From the cell containing the given text, extract its center point as (X, Y) coordinate. 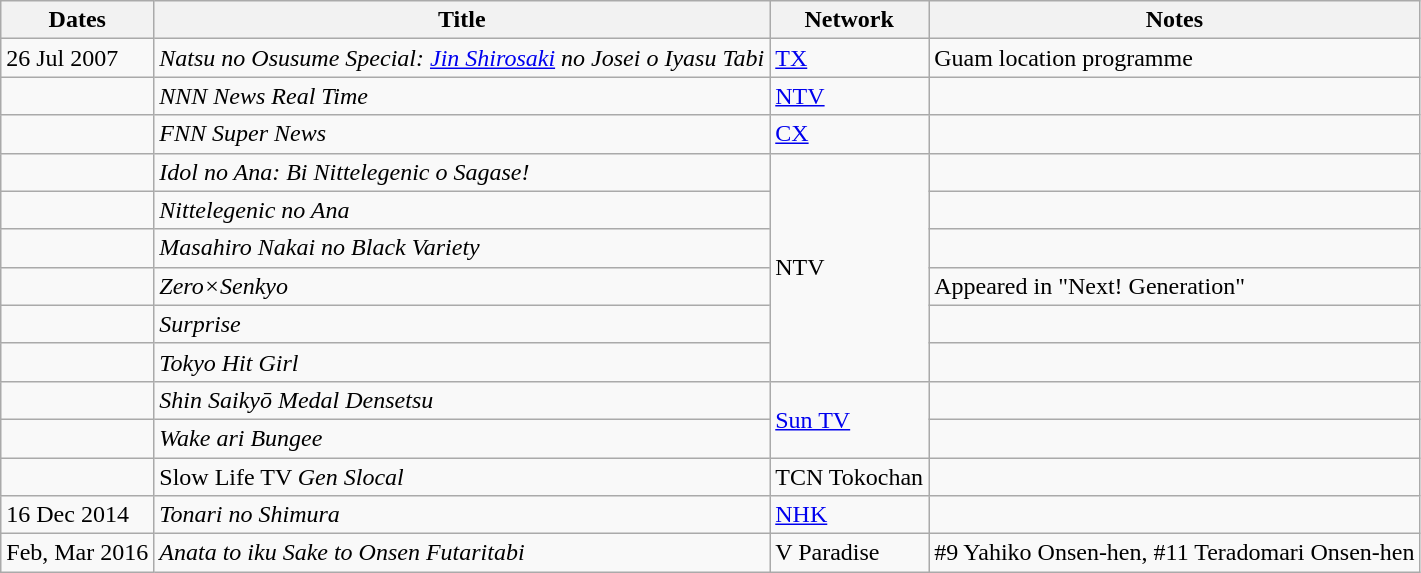
TCN Tokochan (850, 477)
Idol no Ana: Bi Nittelegenic o Sagase! (462, 172)
Title (462, 20)
Anata to iku Sake to Onsen Futaritabi (462, 553)
Guam location programme (1174, 58)
Natsu no Osusume Special: Jin Shirosaki no Josei o Iyasu Tabi (462, 58)
Masahiro Nakai no Black Variety (462, 248)
Wake ari Bungee (462, 438)
Zero×Senkyo (462, 286)
FNN Super News (462, 134)
V Paradise (850, 553)
Tonari no Shimura (462, 515)
CX (850, 134)
Sun TV (850, 419)
Notes (1174, 20)
Nittelegenic no Ana (462, 210)
Surprise (462, 324)
TX (850, 58)
Network (850, 20)
Tokyo Hit Girl (462, 362)
Dates (78, 20)
Slow Life TV Gen Slocal (462, 477)
Appeared in "Next! Generation" (1174, 286)
#9 Yahiko Onsen-hen, #11 Teradomari Onsen-hen (1174, 553)
NNN News Real Time (462, 96)
16 Dec 2014 (78, 515)
Shin Saikyō Medal Densetsu (462, 400)
NHK (850, 515)
Feb, Mar 2016 (78, 553)
26 Jul 2007 (78, 58)
